Return [x, y] of the center of cell containing provided text 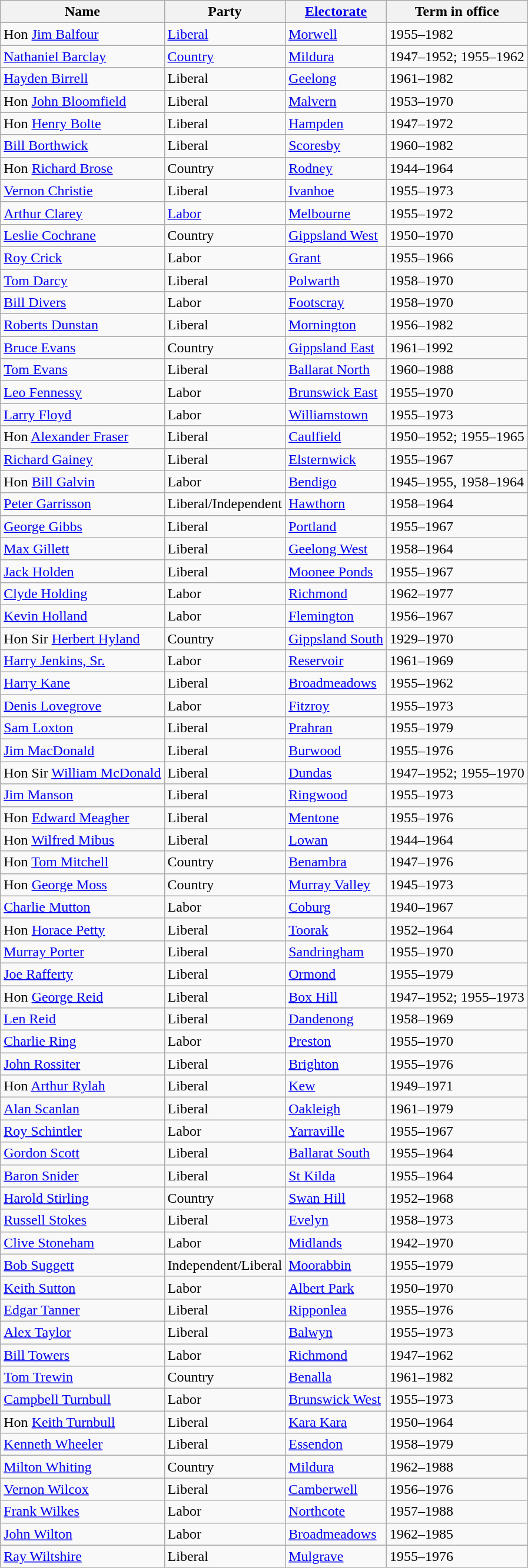
Malvern [336, 101]
1929–1970 [457, 638]
Burwood [336, 750]
Clive Stoneham [82, 1243]
Gippsland West [336, 235]
Bill Borthwick [82, 146]
Jim MacDonald [82, 750]
Gordon Scott [82, 1153]
1955–1962 [457, 683]
Electorate [336, 12]
Russell Stokes [82, 1220]
Essendon [336, 1444]
1947–1976 [457, 862]
Swan Hill [336, 1198]
Coburg [336, 907]
Harold Stirling [82, 1198]
Sam Loxton [82, 728]
1960–1988 [457, 370]
Footscray [336, 303]
Camberwell [336, 1489]
1949–1971 [457, 1086]
Midlands [336, 1243]
Hon Richard Brose [82, 168]
1955–1966 [457, 258]
Balwyn [336, 1332]
Independent/Liberal [225, 1265]
1947–1952; 1955–1962 [457, 56]
Bill Towers [82, 1355]
Benalla [336, 1377]
Vernon Christie [82, 191]
1947–1972 [457, 124]
1958–1969 [457, 1019]
Hon Wilfred Mibus [82, 840]
Toorak [336, 929]
1945–1973 [457, 885]
1961–1969 [457, 661]
Roberts Dunstan [82, 325]
Evelyn [336, 1220]
Hayden Birrell [82, 79]
Jack Holden [82, 571]
Hon Horace Petty [82, 929]
Bendigo [336, 482]
Vernon Wilcox [82, 1489]
Max Gillett [82, 549]
Murray Porter [82, 952]
Frank Wilkes [82, 1512]
Mentone [336, 818]
1960–1982 [457, 146]
1950–1952; 1955–1965 [457, 437]
1961–1992 [457, 348]
Kevin Holland [82, 616]
Baron Snider [82, 1176]
1955–1972 [457, 213]
1961–1979 [457, 1109]
Williamstown [336, 415]
1942–1970 [457, 1243]
John Wilton [82, 1534]
Hon Bill Galvin [82, 482]
1947–1952; 1955–1973 [457, 997]
Richard Gainey [82, 459]
Elsternwick [336, 459]
1956–1976 [457, 1489]
Name [82, 12]
Party [225, 12]
Kew [336, 1086]
Melbourne [336, 213]
Ivanhoe [336, 191]
Hon George Moss [82, 885]
Prahran [336, 728]
Yarraville [336, 1131]
Sandringham [336, 952]
Gippsland East [336, 348]
Ballarat North [336, 370]
Tom Trewin [82, 1377]
Bruce Evans [82, 348]
1955–1982 [457, 34]
Kenneth Wheeler [82, 1444]
Ray Wiltshire [82, 1556]
Northcote [336, 1512]
Ripponlea [336, 1310]
Rodney [336, 168]
1952–1968 [457, 1198]
Dandenong [336, 1019]
Hon George Reid [82, 997]
Dundas [336, 773]
Roy Crick [82, 258]
1950–1964 [457, 1422]
Tom Darcy [82, 281]
Charlie Mutton [82, 907]
Hon Sir Herbert Hyland [82, 638]
Brunswick West [336, 1400]
Keith Sutton [82, 1287]
Len Reid [82, 1019]
John Rossiter [82, 1064]
Morwell [336, 34]
Edgar Tanner [82, 1310]
Brunswick East [336, 392]
Hon Jim Balfour [82, 34]
Denis Lovegrove [82, 706]
Larry Floyd [82, 415]
Caulfield [336, 437]
Hampden [336, 124]
Alex Taylor [82, 1332]
1953–1970 [457, 101]
Lowan [336, 840]
Preston [336, 1042]
1956–1967 [457, 616]
Leslie Cochrane [82, 235]
Bill Divers [82, 303]
Charlie Ring [82, 1042]
Murray Valley [336, 885]
Hon Henry Bolte [82, 124]
Peter Garrisson [82, 504]
Term in office [457, 12]
Hon John Bloomfield [82, 101]
1940–1967 [457, 907]
Tom Evans [82, 370]
Hon Arthur Rylah [82, 1086]
1958–1979 [457, 1444]
Hon Keith Turnbull [82, 1422]
Reservoir [336, 661]
Oakleigh [336, 1109]
1956–1982 [457, 325]
Mulgrave [336, 1556]
Ringwood [336, 795]
1962–1977 [457, 593]
Hon Tom Mitchell [82, 862]
Scoresby [336, 146]
1947–1962 [457, 1355]
Hon Sir William McDonald [82, 773]
Roy Schintler [82, 1131]
Hawthorn [336, 504]
Polwarth [336, 281]
1952–1964 [457, 929]
Campbell Turnbull [82, 1400]
Portland [336, 526]
1957–1988 [457, 1512]
George Gibbs [82, 526]
Benambra [336, 862]
Bob Suggett [82, 1265]
Liberal/Independent [225, 504]
Ballarat South [336, 1153]
Jim Manson [82, 795]
1947–1952; 1955–1970 [457, 773]
Harry Kane [82, 683]
1962–1988 [457, 1467]
Moonee Ponds [336, 571]
Clyde Holding [82, 593]
Geelong West [336, 549]
1945–1955, 1958–1964 [457, 482]
Nathaniel Barclay [82, 56]
Milton Whiting [82, 1467]
Gippsland South [336, 638]
Moorabbin [336, 1265]
Leo Fennessy [82, 392]
1962–1985 [457, 1534]
Joe Rafferty [82, 974]
Fitzroy [336, 706]
Geelong [336, 79]
Arthur Clarey [82, 213]
1958–1973 [457, 1220]
St Kilda [336, 1176]
Flemington [336, 616]
Brighton [336, 1064]
Hon Alexander Fraser [82, 437]
Ormond [336, 974]
Kara Kara [336, 1422]
Box Hill [336, 997]
Albert Park [336, 1287]
Mornington [336, 325]
Alan Scanlan [82, 1109]
Harry Jenkins, Sr. [82, 661]
Hon Edward Meagher [82, 818]
Grant [336, 258]
